Locate the cell with the specified text and output its (X, Y) center coordinate. 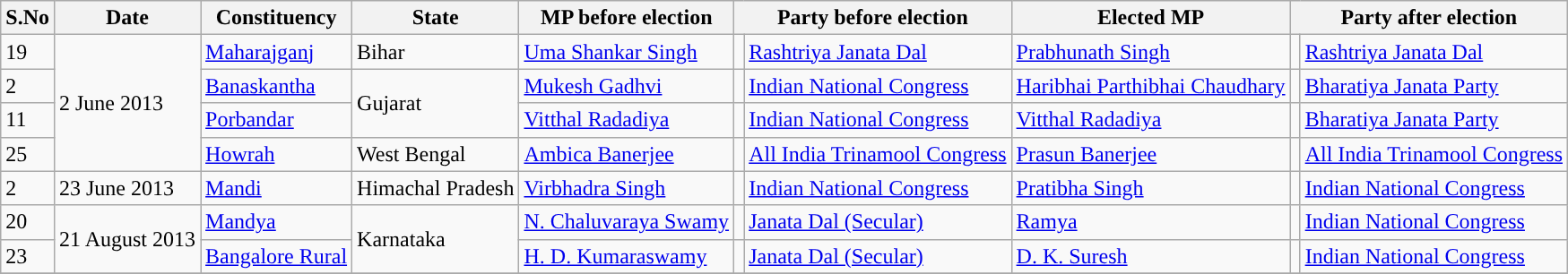
Banaskantha (276, 86)
D. K. Suresh (1151, 256)
Prasun Banerjee (1151, 154)
Uma Shankar Singh (627, 52)
Haribhai Parthibhai Chaudhary (1151, 86)
Prabhunath Singh (1151, 52)
State (436, 18)
Karnataka (436, 239)
Maharajganj (276, 52)
West Bengal (436, 154)
H. D. Kumaraswamy (627, 256)
19 (28, 52)
N. Chaluvaraya Swamy (627, 222)
Porbandar (276, 120)
25 (28, 154)
23 (28, 256)
Party after election (1429, 18)
Mandya (276, 222)
Howrah (276, 154)
Mandi (276, 188)
Bangalore Rural (276, 256)
S.No (28, 18)
2 June 2013 (127, 103)
MP before election (627, 18)
Virbhadra Singh (627, 188)
Ramya (1151, 222)
Elected MP (1151, 18)
Date (127, 18)
11 (28, 120)
Himachal Pradesh (436, 188)
Constituency (276, 18)
Mukesh Gadhvi (627, 86)
Bihar (436, 52)
23 June 2013 (127, 188)
21 August 2013 (127, 239)
Pratibha Singh (1151, 188)
Ambica Banerjee (627, 154)
20 (28, 222)
Gujarat (436, 103)
Party before election (873, 18)
